Extract the (X, Y) coordinate from the center of the cell holding the provided text.  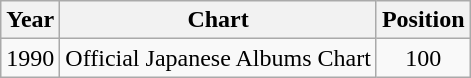
Position (423, 20)
Year (30, 20)
Chart (218, 20)
1990 (30, 58)
Official Japanese Albums Chart (218, 58)
100 (423, 58)
